Locate the cell with the specified text and output its [X, Y] center coordinate. 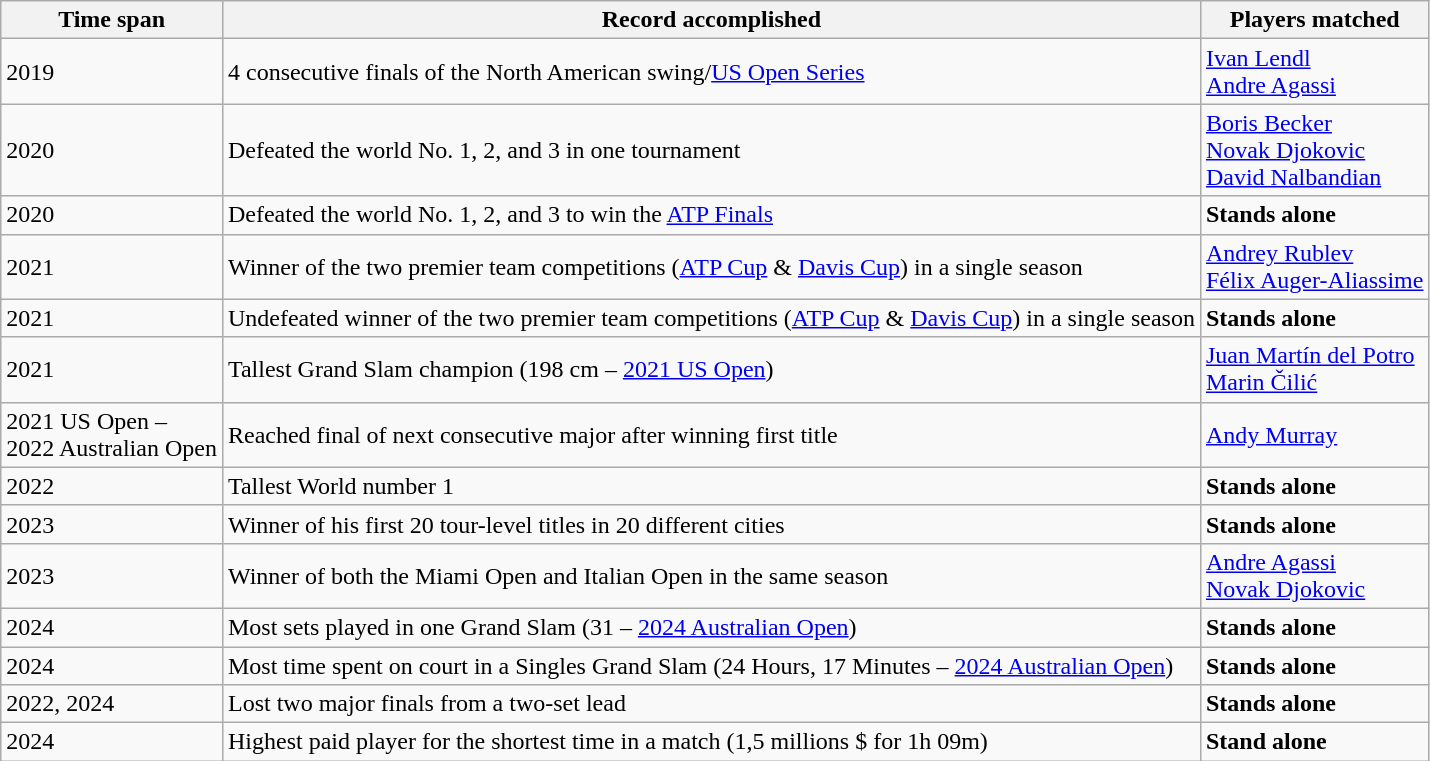
Tallest Grand Slam champion (198 cm – 2021 US Open) [711, 370]
Ivan LendlAndre Agassi [1314, 72]
Stand alone [1314, 742]
Winner of the two premier team competitions (ATP Cup & Davis Cup) in a single season [711, 266]
4 consecutive finals of the North American swing/US Open Series [711, 72]
Undefeated winner of the two premier team competitions (ATP Cup & Davis Cup) in a single season [711, 318]
Andy Murray [1314, 434]
2019 [112, 72]
Winner of both the Miami Open and Italian Open in the same season [711, 576]
2022 [112, 486]
Lost two major finals from a two-set lead [711, 704]
Reached final of next consecutive major after winning first title [711, 434]
Tallest World number 1 [711, 486]
Defeated the world No. 1, 2, and 3 to win the ATP Finals [711, 215]
Andrey RublevFélix Auger-Aliassime [1314, 266]
2022, 2024 [112, 704]
Winner of his first 20 tour-level titles in 20 different cities [711, 524]
Highest paid player for the shortest time in a match (1,5 millions $ for 1h 09m) [711, 742]
Players matched [1314, 20]
Time span [112, 20]
Record accomplished [711, 20]
Most time spent on court in a Singles Grand Slam (24 Hours, 17 Minutes – 2024 Australian Open) [711, 665]
Most sets played in one Grand Slam (31 – 2024 Australian Open) [711, 627]
2021 US Open – 2022 Australian Open [112, 434]
Boris BeckerNovak DjokovicDavid Nalbandian [1314, 150]
Andre AgassiNovak Djokovic [1314, 576]
Defeated the world No. 1, 2, and 3 in one tournament [711, 150]
Juan Martín del PotroMarin Čilić [1314, 370]
